Determine the [x, y] coordinate at the center of the cell enclosing the given text.  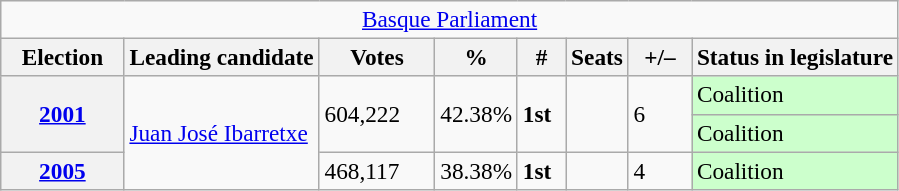
Leading candidate [222, 57]
2005 [62, 170]
Basque Parliament [450, 19]
Juan José Ibarretxe [222, 132]
% [476, 57]
Seats [598, 57]
2001 [62, 114]
Votes [377, 57]
Status in legislature [796, 57]
38.38% [476, 170]
# [541, 57]
604,222 [377, 114]
468,117 [377, 170]
4 [660, 170]
6 [660, 114]
Election [62, 57]
+/– [660, 57]
42.38% [476, 114]
